Find where the given text appears and provide that cell's center as (x, y) coordinate. 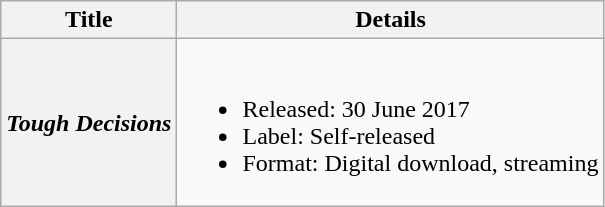
Details (390, 20)
Title (89, 20)
Released: 30 June 2017Label: Self-releasedFormat: Digital download, streaming (390, 122)
Tough Decisions (89, 122)
